Scan for the cell matching the given text and deliver its [x, y] coordinate at center. 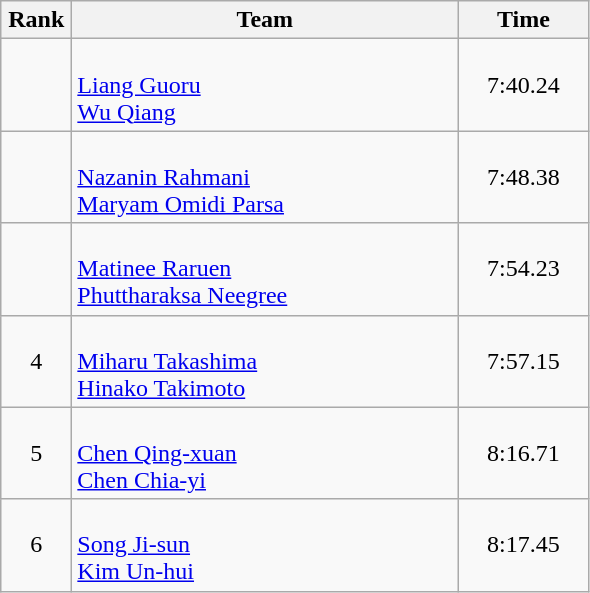
Liang GuoruWu Qiang [265, 85]
8:16.71 [524, 453]
Rank [36, 20]
7:54.23 [524, 269]
Chen Qing-xuanChen Chia-yi [265, 453]
6 [36, 545]
7:57.15 [524, 361]
Miharu TakashimaHinako Takimoto [265, 361]
7:40.24 [524, 85]
Song Ji-sunKim Un-hui [265, 545]
7:48.38 [524, 177]
Time [524, 20]
4 [36, 361]
Nazanin RahmaniMaryam Omidi Parsa [265, 177]
8:17.45 [524, 545]
Team [265, 20]
Matinee RaruenPhuttharaksa Neegree [265, 269]
5 [36, 453]
